Return (x, y) of the center of cell containing provided text 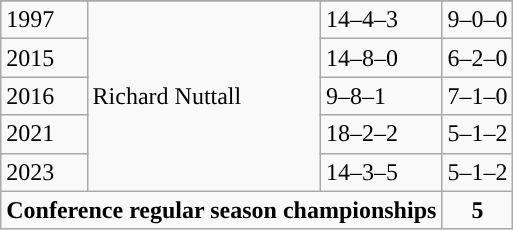
2021 (44, 134)
2016 (44, 96)
Richard Nuttall (204, 96)
1997 (44, 20)
Conference regular season championships (222, 210)
14–8–0 (380, 58)
6–2–0 (478, 58)
9–8–1 (380, 96)
2023 (44, 172)
18–2–2 (380, 134)
2015 (44, 58)
9–0–0 (478, 20)
7–1–0 (478, 96)
14–4–3 (380, 20)
14–3–5 (380, 172)
5 (478, 210)
